Detect which cell encompasses the target text, then output its (X, Y) center coordinate. 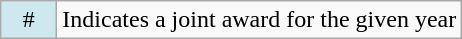
# (29, 20)
Indicates a joint award for the given year (260, 20)
